Extract the (X, Y) coordinate from the center of the cell holding the provided text.  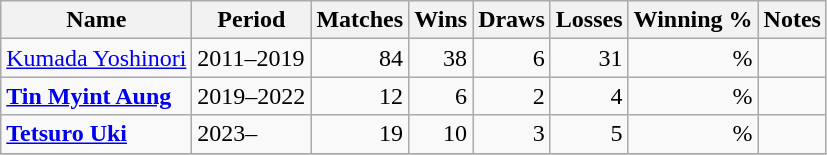
19 (360, 134)
Tetsuro Uki (96, 134)
Winning % (693, 20)
2 (512, 96)
3 (512, 134)
Tin Myint Aung (96, 96)
Matches (360, 20)
Losses (589, 20)
5 (589, 134)
Wins (441, 20)
84 (360, 58)
2011–2019 (252, 58)
31 (589, 58)
12 (360, 96)
Period (252, 20)
Kumada Yoshinori (96, 58)
2023– (252, 134)
2019–2022 (252, 96)
Notes (792, 20)
Draws (512, 20)
38 (441, 58)
Name (96, 20)
10 (441, 134)
4 (589, 96)
